Capture the cell that displays the provided text and extract its (X, Y) central coordinate. 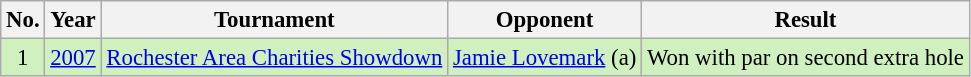
1 (23, 58)
Won with par on second extra hole (806, 58)
Tournament (274, 20)
No. (23, 20)
Year (73, 20)
Opponent (545, 20)
Result (806, 20)
Rochester Area Charities Showdown (274, 58)
2007 (73, 58)
Jamie Lovemark (a) (545, 58)
